Pinpoint the cell where the given text exists, returning its [X, Y] midpoint coordinate. 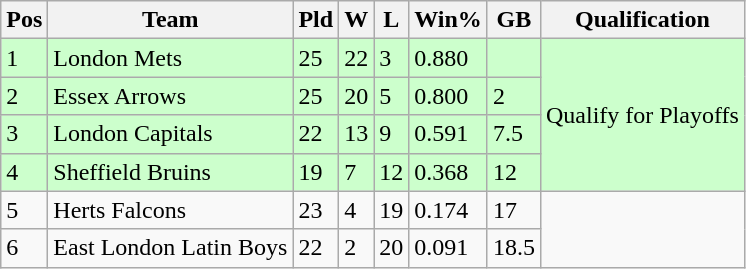
23 [316, 210]
17 [514, 210]
London Mets [170, 58]
L [392, 20]
Sheffield Bruins [170, 172]
East London Latin Boys [170, 248]
0.800 [448, 96]
0.591 [448, 134]
18.5 [514, 248]
7.5 [514, 134]
Herts Falcons [170, 210]
Qualification [642, 20]
1 [24, 58]
13 [356, 134]
Team [170, 20]
GB [514, 20]
0.368 [448, 172]
0.174 [448, 210]
9 [392, 134]
Pld [316, 20]
7 [356, 172]
0.880 [448, 58]
Pos [24, 20]
London Capitals [170, 134]
W [356, 20]
0.091 [448, 248]
Qualify for Playoffs [642, 115]
Win% [448, 20]
6 [24, 248]
Essex Arrows [170, 96]
